Search for the cell housing the specified text and yield its (x, y) center coordinate. 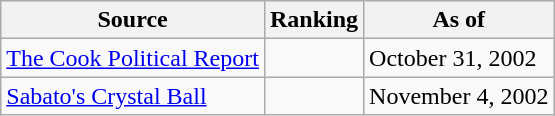
Sabato's Crystal Ball (133, 96)
October 31, 2002 (459, 58)
The Cook Political Report (133, 58)
As of (459, 20)
Ranking (314, 20)
Source (133, 20)
November 4, 2002 (459, 96)
